Scan for the cell matching the given text and deliver its (x, y) coordinate at center. 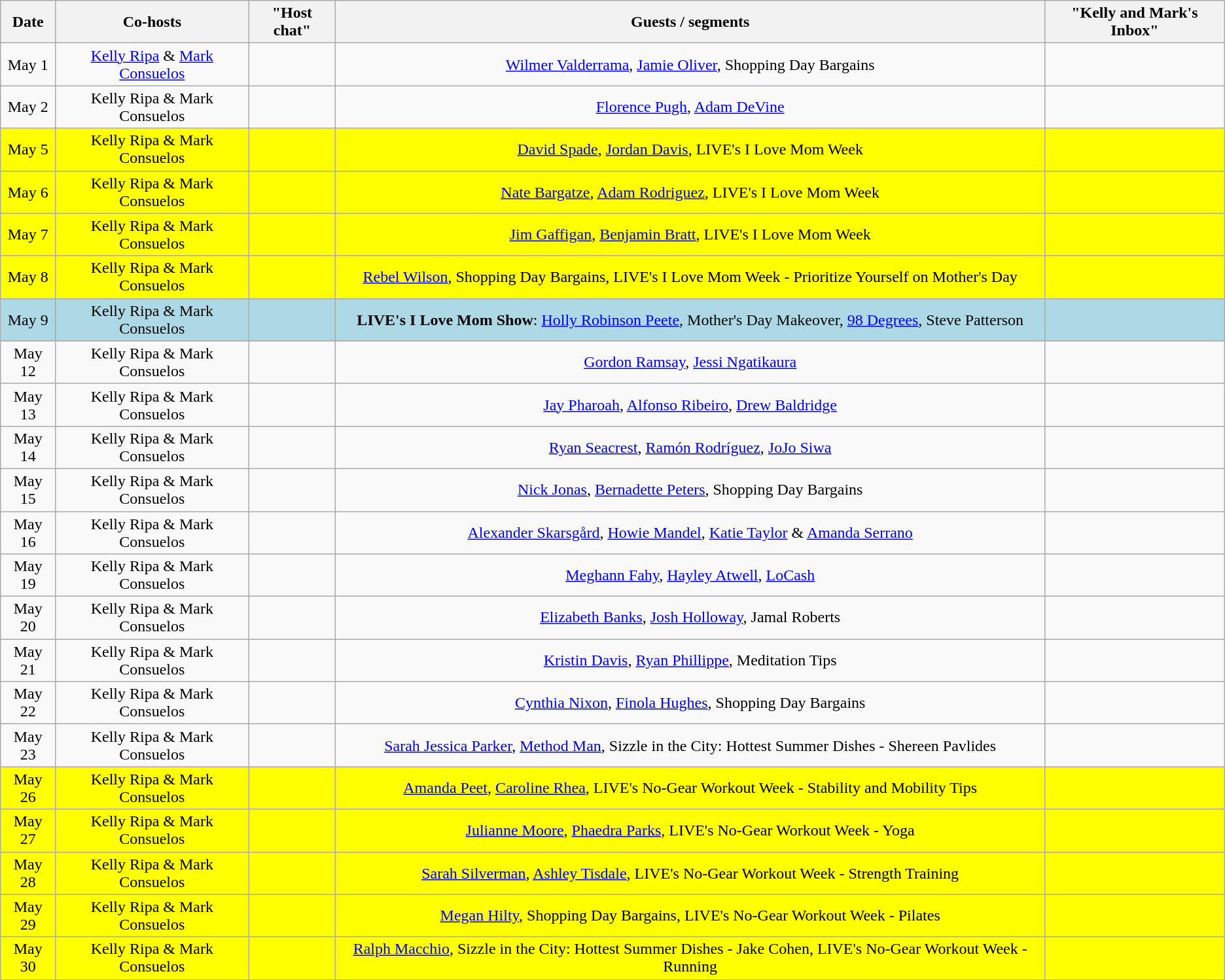
May 22 (28, 703)
Date (28, 22)
Jay Pharoah, Alfonso Ribeiro, Drew Baldridge (690, 404)
Florence Pugh, Adam DeVine (690, 107)
David Spade, Jordan Davis, LIVE's I Love Mom Week (690, 149)
Rebel Wilson, Shopping Day Bargains, LIVE's I Love Mom Week - Prioritize Yourself on Mother's Day (690, 277)
Wilmer Valderrama, Jamie Oliver, Shopping Day Bargains (690, 64)
Meghann Fahy, Hayley Atwell, LoCash (690, 576)
Nick Jonas, Bernadette Peters, Shopping Day Bargains (690, 489)
May 14 (28, 447)
Ralph Macchio, Sizzle in the City: Hottest Summer Dishes - Jake Cohen, LIVE's No-Gear Workout Week - Running (690, 958)
Julianne Moore, Phaedra Parks, LIVE's No-Gear Workout Week - Yoga (690, 831)
Megan Hilty, Shopping Day Bargains, LIVE's No-Gear Workout Week - Pilates (690, 916)
May 12 (28, 362)
Kristin Davis, Ryan Phillippe, Meditation Tips (690, 661)
May 6 (28, 192)
May 7 (28, 234)
Cynthia Nixon, Finola Hughes, Shopping Day Bargains (690, 703)
May 23 (28, 746)
May 19 (28, 576)
May 5 (28, 149)
May 27 (28, 831)
May 28 (28, 873)
Sarah Jessica Parker, Method Man, Sizzle in the City: Hottest Summer Dishes - Shereen Pavlides (690, 746)
"Kelly and Mark's Inbox" (1135, 22)
May 21 (28, 661)
May 1 (28, 64)
May 2 (28, 107)
May 15 (28, 489)
Gordon Ramsay, Jessi Ngatikaura (690, 362)
May 9 (28, 319)
Sarah Silverman, Ashley Tisdale, LIVE's No-Gear Workout Week - Strength Training (690, 873)
May 8 (28, 277)
LIVE's I Love Mom Show: Holly Robinson Peete, Mother's Day Makeover, 98 Degrees, Steve Patterson (690, 319)
May 13 (28, 404)
Co-hosts (152, 22)
May 20 (28, 618)
Ryan Seacrest, Ramón Rodríguez, JoJo Siwa (690, 447)
May 16 (28, 533)
Amanda Peet, Caroline Rhea, LIVE's No-Gear Workout Week - Stability and Mobility Tips (690, 788)
May 26 (28, 788)
Elizabeth Banks, Josh Holloway, Jamal Roberts (690, 618)
Jim Gaffigan, Benjamin Bratt, LIVE's I Love Mom Week (690, 234)
Guests / segments (690, 22)
May 30 (28, 958)
Alexander Skarsgård, Howie Mandel, Katie Taylor & Amanda Serrano (690, 533)
Nate Bargatze, Adam Rodriguez, LIVE's I Love Mom Week (690, 192)
"Host chat" (292, 22)
May 29 (28, 916)
